Determine the (X, Y) coordinate at the center of the cell enclosing the given text.  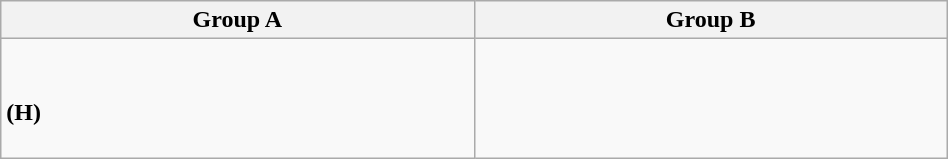
Group B (710, 20)
Group A (238, 20)
(H) (238, 98)
